Find where the given text appears and provide that cell's center as (X, Y) coordinate. 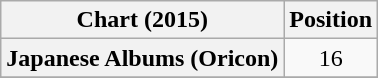
Chart (2015) (142, 20)
Japanese Albums (Oricon) (142, 58)
Position (331, 20)
16 (331, 58)
